Output the [x, y] coordinate of the center of the cell containing the given text.  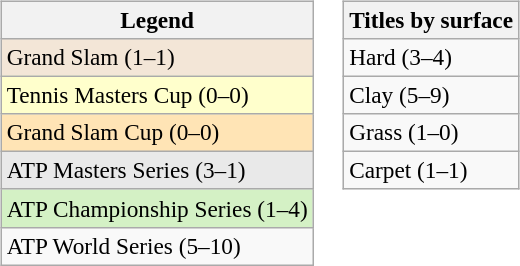
Legend [157, 20]
Clay (5–9) [432, 95]
Carpet (1–1) [432, 171]
Titles by surface [432, 20]
Hard (3–4) [432, 57]
ATP Championship Series (1–4) [157, 208]
ATP World Series (5–10) [157, 246]
ATP Masters Series (3–1) [157, 171]
Grand Slam Cup (0–0) [157, 133]
Grand Slam (1–1) [157, 57]
Grass (1–0) [432, 133]
Tennis Masters Cup (0–0) [157, 95]
